Determine the [x, y] coordinate at the center of the cell enclosing the given text.  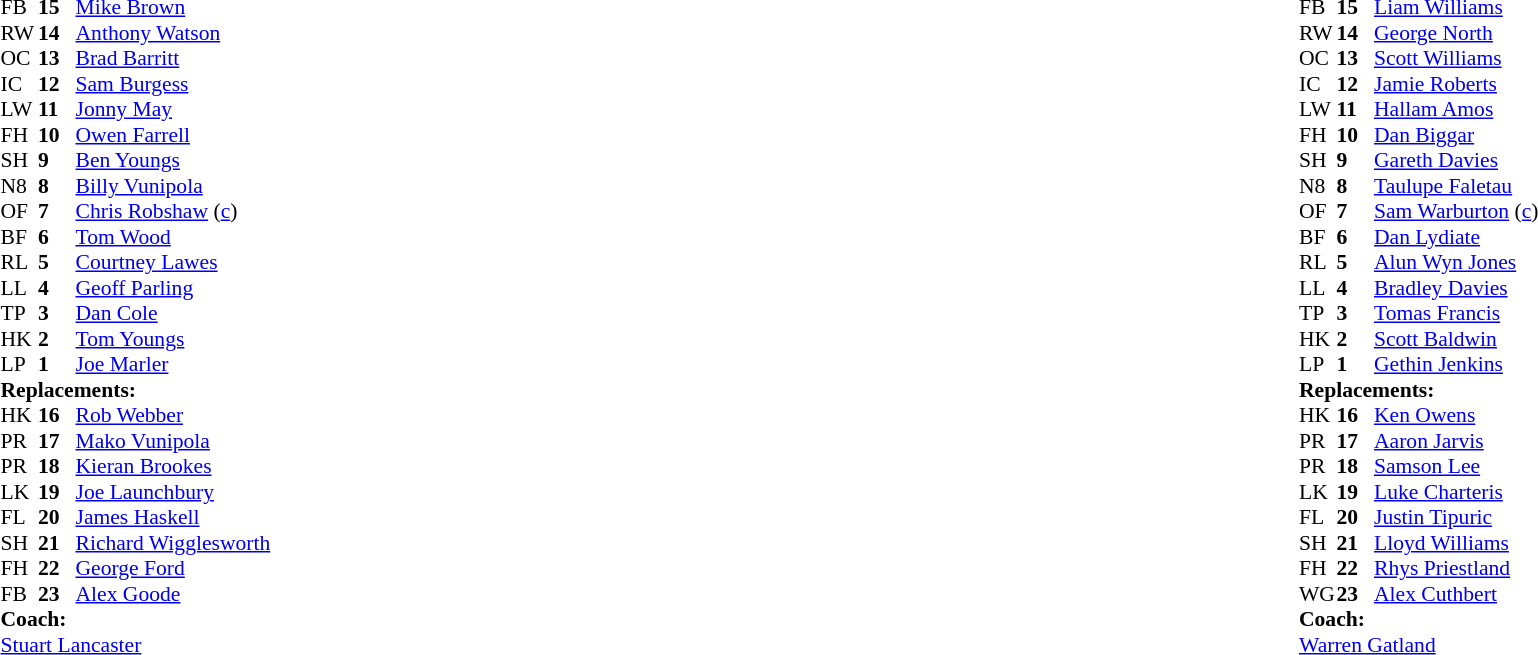
Coach: [135, 619]
Ben Youngs [174, 161]
Brad Barritt [174, 59]
Sam Burgess [174, 84]
Rob Webber [174, 415]
FB [19, 594]
Joe Launchbury [174, 492]
Owen Farrell [174, 135]
Courtney Lawes [174, 263]
Alex Goode [174, 594]
Richard Wigglesworth [174, 543]
Chris Robshaw (c) [174, 211]
Kieran Brookes [174, 467]
Mako Vunipola [174, 441]
Dan Cole [174, 313]
Geoff Parling [174, 288]
James Haskell [174, 517]
Tom Wood [174, 237]
Billy Vunipola [174, 186]
WG [1318, 594]
Jonny May [174, 109]
Joe Marler [174, 365]
Anthony Watson [174, 33]
Replacements: [135, 390]
George Ford [174, 569]
Tom Youngs [174, 339]
